Return the [x, y] coordinate for the center point of the cell that contains the specified text.  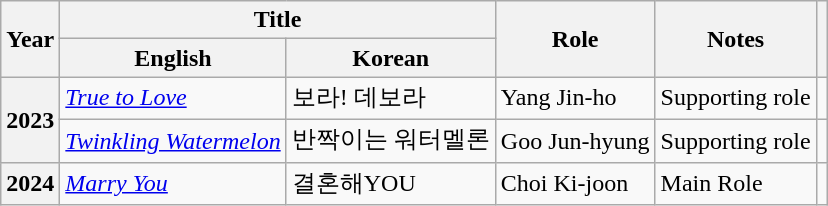
Goo Jun-hyung [575, 140]
Title [278, 20]
English [173, 58]
2024 [30, 184]
Choi Ki-joon [575, 184]
2023 [30, 120]
Main Role [736, 184]
Twinkling Watermelon [173, 140]
결혼해YOU [390, 184]
Marry You [173, 184]
True to Love [173, 98]
Role [575, 39]
Korean [390, 58]
반짝이는 워터멜론 [390, 140]
보라! 데보라 [390, 98]
Notes [736, 39]
Year [30, 39]
Yang Jin-ho [575, 98]
